Locate the cell with the specified text and output its [x, y] center coordinate. 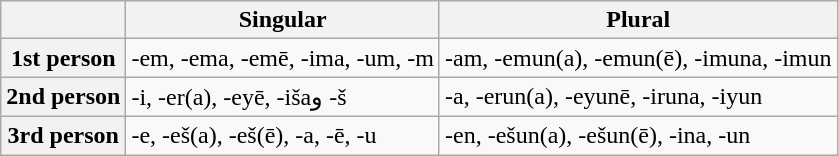
-i, -er(a), -eyē, -išaو -š [283, 97]
Plural [638, 20]
3rd person [64, 135]
Singular [283, 20]
-em, -ema, -emē, -ima, -um, -m [283, 58]
-am, -emun(a), -emun(ē), -imuna, -imun [638, 58]
2nd person [64, 97]
-a, -erun(a), -eyunē, -iruna, -iyun [638, 97]
-en, -ešun(a), -ešun(ē), -ina, -un [638, 135]
1st person [64, 58]
-e, -eš(a), -eš(ē), -a, -ē, -u [283, 135]
